Output the [X, Y] coordinate of the center of the cell containing the given text.  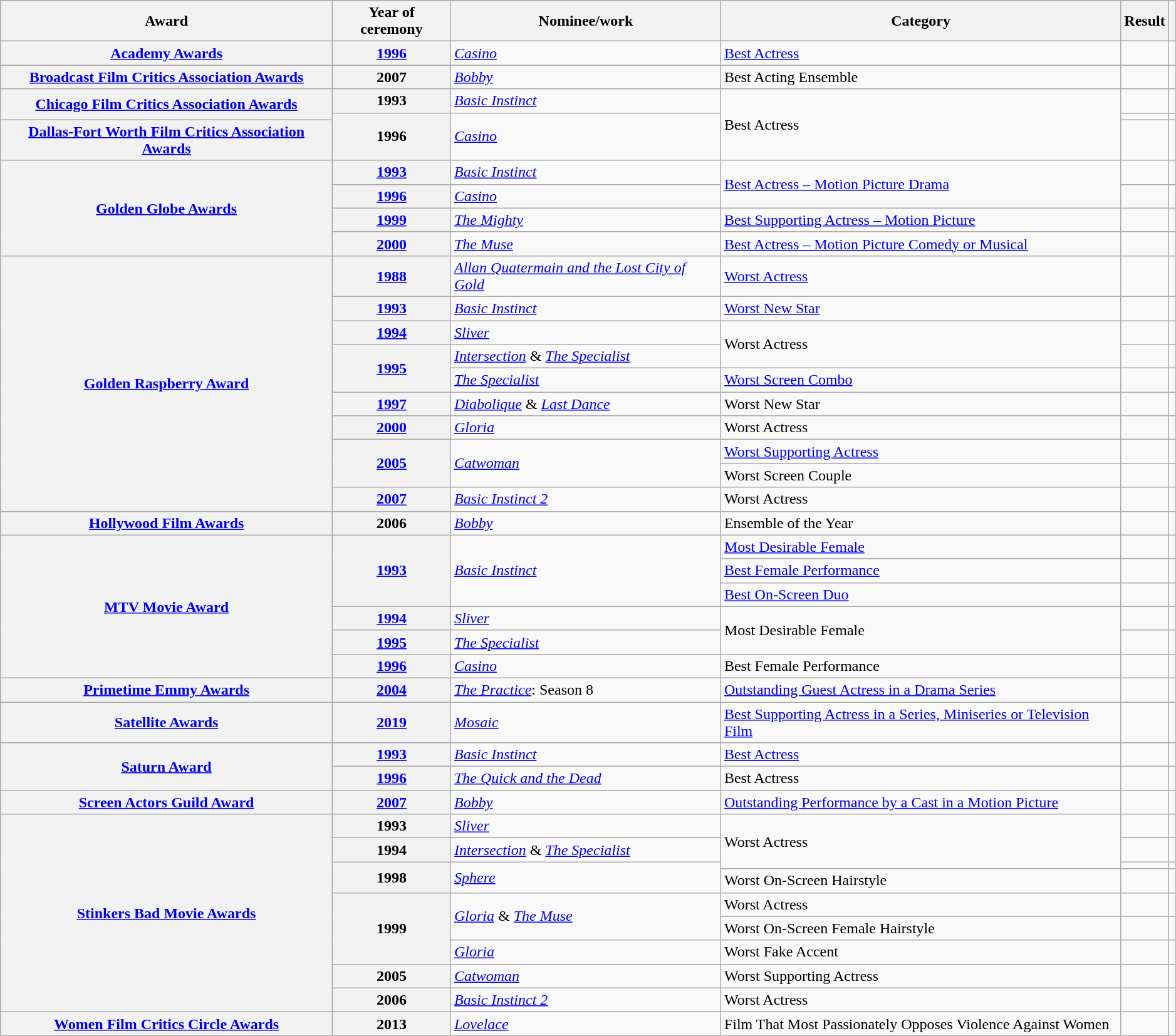
The Muse [585, 244]
Women Film Critics Circle Awards [167, 1023]
Outstanding Guest Actress in a Drama Series [920, 690]
Film That Most Passionately Opposes Violence Against Women [920, 1023]
Dallas-Fort Worth Film Critics Association Awards [167, 140]
2013 [391, 1023]
Golden Raspberry Award [167, 383]
Best On-Screen Duo [920, 594]
2004 [391, 690]
Award [167, 21]
Stinkers Bad Movie Awards [167, 913]
The Mighty [585, 220]
Category [920, 21]
Nominee/work [585, 21]
MTV Movie Award [167, 606]
Broadcast Film Critics Association Awards [167, 77]
2019 [391, 722]
Lovelace [585, 1023]
Chicago Film Critics Association Awards [167, 104]
1988 [391, 276]
Worst On-Screen Female Hairstyle [920, 928]
Academy Awards [167, 53]
1997 [391, 404]
Primetime Emmy Awards [167, 690]
The Quick and the Dead [585, 779]
The Practice: Season 8 [585, 690]
Mosaic [585, 722]
Hollywood Film Awards [167, 523]
Screen Actors Guild Award [167, 802]
Allan Quatermain and the Lost City of Gold [585, 276]
Golden Globe Awards [167, 208]
Sphere [585, 877]
Diabolique & Last Dance [585, 404]
Best Acting Ensemble [920, 77]
Outstanding Performance by a Cast in a Motion Picture [920, 802]
Best Actress – Motion Picture Comedy or Musical [920, 244]
Worst Screen Couple [920, 475]
Best Actress – Motion Picture Drama [920, 184]
Worst Screen Combo [920, 380]
Worst On-Screen Hairstyle [920, 881]
Gloria & The Muse [585, 916]
Satellite Awards [167, 722]
Saturn Award [167, 767]
1998 [391, 877]
Best Supporting Actress in a Series, Miniseries or Television Film [920, 722]
Ensemble of the Year [920, 523]
Year of ceremony [391, 21]
Best Supporting Actress – Motion Picture [920, 220]
Worst Fake Accent [920, 952]
Result [1145, 21]
